Capture the cell that displays the provided text and extract its (X, Y) central coordinate. 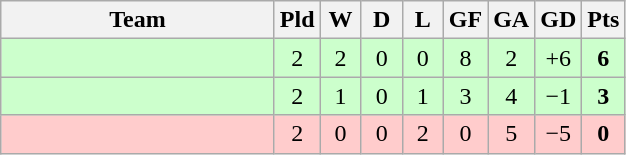
8 (465, 58)
Pts (604, 20)
5 (512, 134)
W (340, 20)
GF (465, 20)
6 (604, 58)
−5 (558, 134)
Pld (297, 20)
GD (558, 20)
4 (512, 96)
L (422, 20)
+6 (558, 58)
−1 (558, 96)
GA (512, 20)
D (382, 20)
Team (138, 20)
